Provide the (x, y) coordinate of the cell's center where the given text is located.  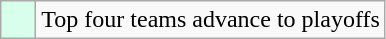
Top four teams advance to playoffs (211, 20)
